Detect which cell encompasses the target text, then output its (x, y) center coordinate. 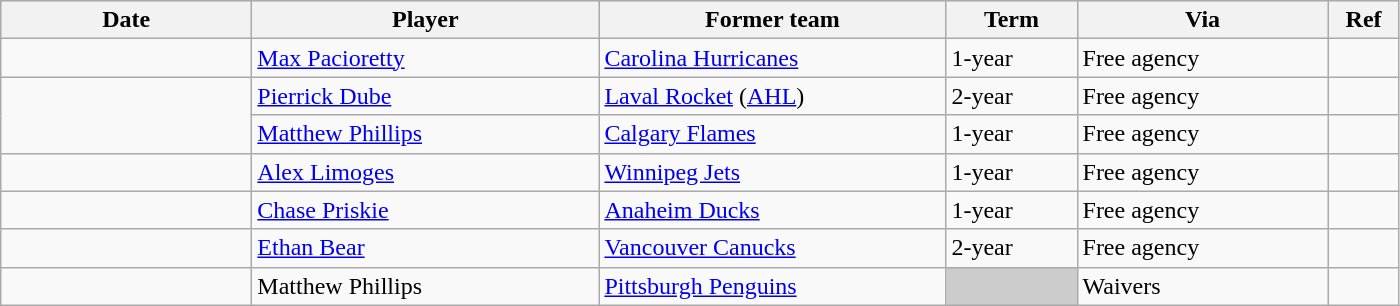
Carolina Hurricanes (772, 58)
Max Pacioretty (426, 58)
Player (426, 20)
Winnipeg Jets (772, 172)
Term (1012, 20)
Ref (1364, 20)
Anaheim Ducks (772, 210)
Date (126, 20)
Pittsburgh Penguins (772, 286)
Pierrick Dube (426, 96)
Via (1202, 20)
Alex Limoges (426, 172)
Former team (772, 20)
Vancouver Canucks (772, 248)
Chase Priskie (426, 210)
Waivers (1202, 286)
Calgary Flames (772, 134)
Laval Rocket (AHL) (772, 96)
Ethan Bear (426, 248)
